Identify which cell holds the provided text, then report its [X, Y] central coordinate. 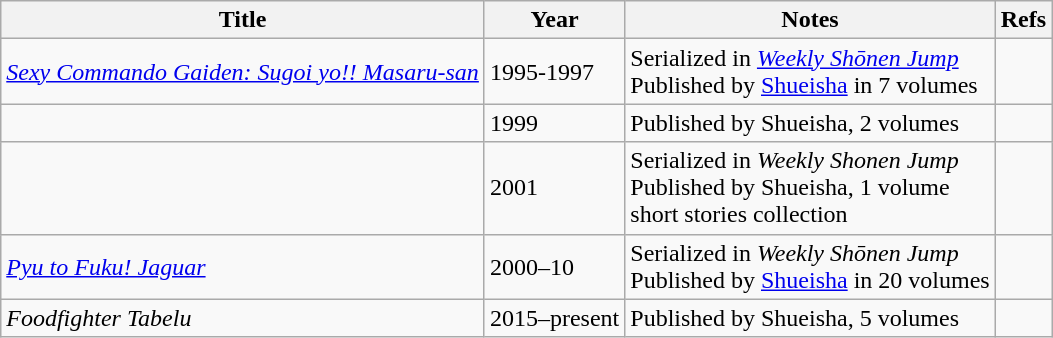
Refs [1023, 20]
Notes [810, 20]
Published by Shueisha, 2 volumes [810, 123]
Foodfighter Tabelu [243, 318]
1995-1997 [554, 72]
Serialized in Weekly Shonen JumpPublished by Shueisha, 1 volumeshort stories collection [810, 188]
Sexy Commando Gaiden: Sugoi yo!! Masaru-san [243, 72]
Published by Shueisha, 5 volumes [810, 318]
2001 [554, 188]
Title [243, 20]
Year [554, 20]
Serialized in Weekly Shōnen JumpPublished by Shueisha in 20 volumes [810, 266]
Serialized in Weekly Shōnen JumpPublished by Shueisha in 7 volumes [810, 72]
2000–10 [554, 266]
2015–present [554, 318]
Pyu to Fuku! Jaguar [243, 266]
1999 [554, 123]
